Locate the cell with the specified text and output its [x, y] center coordinate. 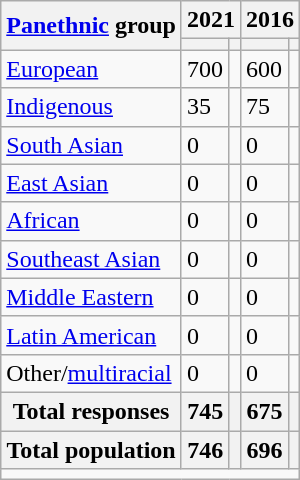
Total responses [92, 411]
35 [205, 107]
75 [264, 107]
Southeast Asian [92, 259]
746 [205, 449]
African [92, 221]
Total population [92, 449]
2021 [210, 20]
600 [264, 69]
745 [205, 411]
675 [264, 411]
East Asian [92, 183]
South Asian [92, 145]
European [92, 69]
696 [264, 449]
700 [205, 69]
2016 [270, 20]
Panethnic group [92, 26]
Latin American [92, 335]
Other/multiracial [92, 373]
Indigenous [92, 107]
Middle Eastern [92, 297]
